Pinpoint the cell where the given text exists, returning its (x, y) midpoint coordinate. 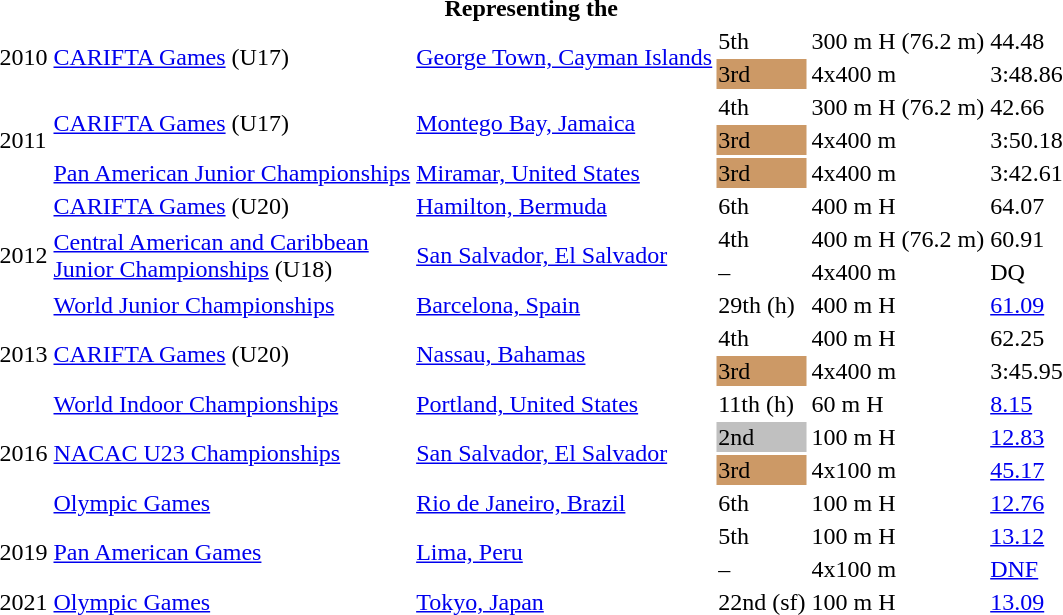
George Town, Cayman Islands (564, 58)
World Indoor Championships (232, 404)
Olympic Games (232, 503)
Miramar, United States (564, 173)
Pan American Games (232, 552)
Montego Bay, Jamaica (564, 124)
Portland, United States (564, 404)
Nassau, Bahamas (564, 354)
Barcelona, Spain (564, 305)
World Junior Championships (232, 305)
Lima, Peru (564, 552)
11th (h) (762, 404)
Central American and CaribbeanJunior Championships (U18) (232, 256)
NACAC U23 Championships (232, 454)
Pan American Junior Championships (232, 173)
29th (h) (762, 305)
2nd (762, 437)
Hamilton, Bermuda (564, 206)
Rio de Janeiro, Brazil (564, 503)
400 m H (76.2 m) (898, 239)
60 m H (898, 404)
